Detect which cell encompasses the target text, then output its (x, y) center coordinate. 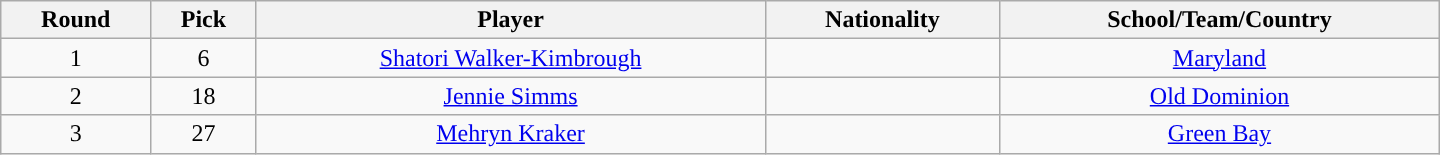
School/Team/Country (1220, 20)
Shatori Walker-Kimbrough (510, 58)
6 (204, 58)
2 (76, 96)
27 (204, 134)
Maryland (1220, 58)
Nationality (882, 20)
Round (76, 20)
Mehryn Kraker (510, 134)
Jennie Simms (510, 96)
Old Dominion (1220, 96)
Green Bay (1220, 134)
Player (510, 20)
1 (76, 58)
3 (76, 134)
18 (204, 96)
Pick (204, 20)
